Determine the (X, Y) coordinate at the center of the cell enclosing the given text.  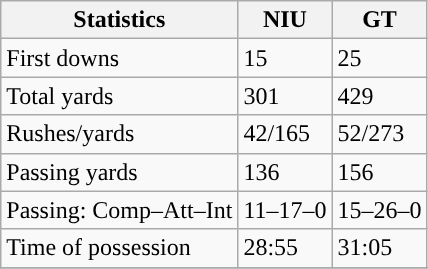
301 (285, 96)
Statistics (120, 20)
11–17–0 (285, 210)
Passing: Comp–Att–Int (120, 210)
NIU (285, 20)
429 (380, 96)
GT (380, 20)
Time of possession (120, 248)
42/165 (285, 134)
156 (380, 172)
31:05 (380, 248)
25 (380, 58)
Rushes/yards (120, 134)
15 (285, 58)
15–26–0 (380, 210)
28:55 (285, 248)
52/273 (380, 134)
Passing yards (120, 172)
Total yards (120, 96)
First downs (120, 58)
136 (285, 172)
